Extract the [x, y] coordinate from the center of the cell holding the provided text.  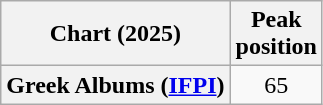
Peakposition [276, 34]
65 [276, 85]
Chart (2025) [116, 34]
Greek Albums (IFPI) [116, 85]
